Pinpoint the cell where the given text exists, returning its [X, Y] midpoint coordinate. 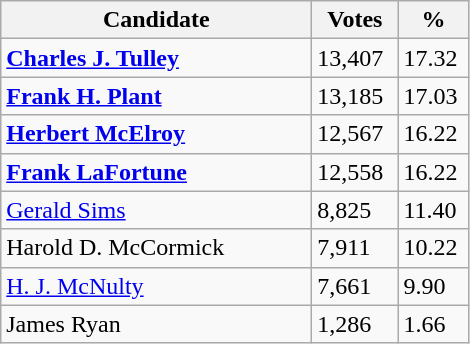
Gerald Sims [156, 210]
9.90 [434, 286]
10.22 [434, 248]
% [434, 20]
Herbert McElroy [156, 134]
James Ryan [156, 324]
12,558 [355, 172]
12,567 [355, 134]
17.32 [434, 58]
8,825 [355, 210]
Votes [355, 20]
Candidate [156, 20]
H. J. McNulty [156, 286]
Frank H. Plant [156, 96]
Harold D. McCormick [156, 248]
1,286 [355, 324]
13,185 [355, 96]
7,661 [355, 286]
11.40 [434, 210]
Frank LaFortune [156, 172]
17.03 [434, 96]
7,911 [355, 248]
13,407 [355, 58]
1.66 [434, 324]
Charles J. Tulley [156, 58]
